From the cell containing the given text, extract its center point as (x, y) coordinate. 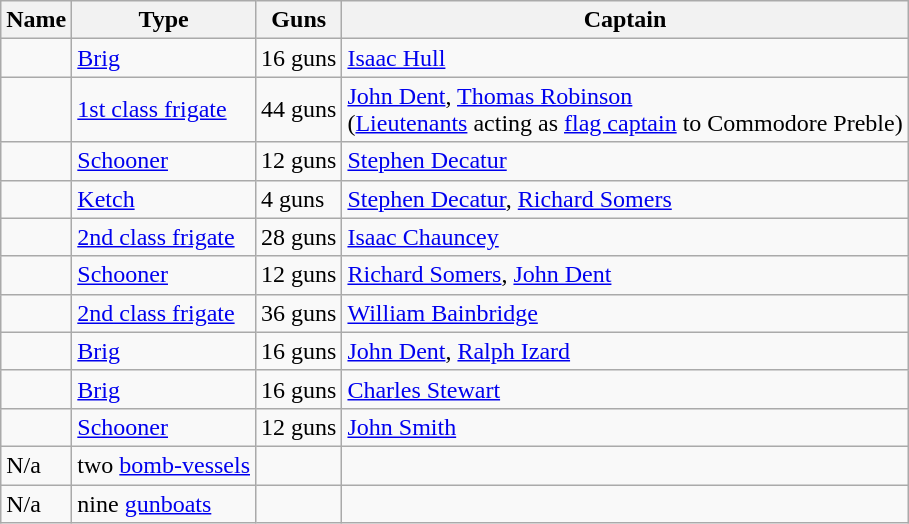
John Dent, Thomas Robinson(Lieutenants acting as flag captain to Commodore Preble) (625, 110)
John Dent, Ralph Izard (625, 351)
Type (164, 20)
1st class frigate (164, 110)
William Bainbridge (625, 313)
Charles Stewart (625, 389)
36 guns (299, 313)
Isaac Hull (625, 58)
Ketch (164, 199)
44 guns (299, 110)
Isaac Chauncey (625, 237)
two bomb-vessels (164, 465)
28 guns (299, 237)
Guns (299, 20)
4 guns (299, 199)
Name (36, 20)
Stephen Decatur (625, 161)
John Smith (625, 427)
Richard Somers, John Dent (625, 275)
Stephen Decatur, Richard Somers (625, 199)
Captain (625, 20)
nine gunboats (164, 503)
